Scan for the cell matching the given text and deliver its (x, y) coordinate at center. 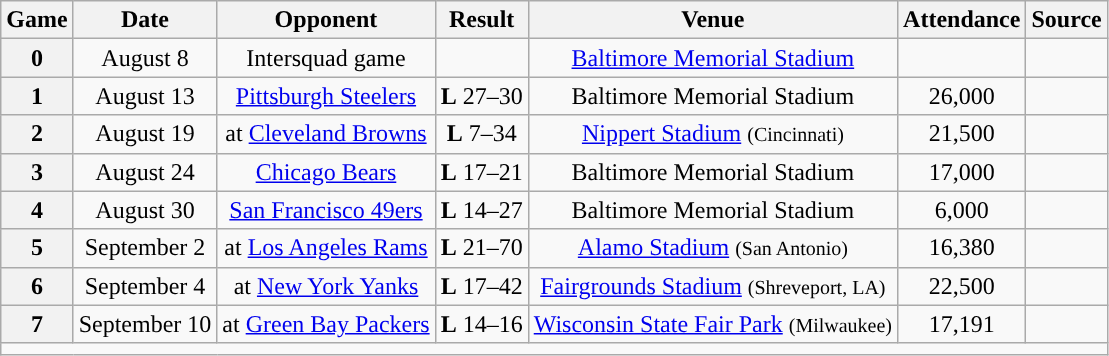
August 30 (145, 210)
L 17–42 (482, 286)
Date (145, 20)
L 14–27 (482, 210)
16,380 (962, 248)
L 27–30 (482, 96)
Nippert Stadium (Cincinnati) (712, 134)
at New York Yanks (326, 286)
Fairgrounds Stadium (Shreveport, LA) (712, 286)
2 (37, 134)
5 (37, 248)
at Los Angeles Rams (326, 248)
September 2 (145, 248)
September 10 (145, 324)
7 (37, 324)
21,500 (962, 134)
1 (37, 96)
L 7–34 (482, 134)
6 (37, 286)
3 (37, 172)
August 19 (145, 134)
August 13 (145, 96)
6,000 (962, 210)
at Cleveland Browns (326, 134)
August 8 (145, 58)
L 17–21 (482, 172)
L 21–70 (482, 248)
0 (37, 58)
Chicago Bears (326, 172)
22,500 (962, 286)
L 14–16 (482, 324)
Alamo Stadium (San Antonio) (712, 248)
August 24 (145, 172)
Venue (712, 20)
Result (482, 20)
Pittsburgh Steelers (326, 96)
Attendance (962, 20)
Opponent (326, 20)
at Green Bay Packers (326, 324)
26,000 (962, 96)
Intersquad game (326, 58)
Wisconsin State Fair Park (Milwaukee) (712, 324)
4 (37, 210)
Game (37, 20)
17,000 (962, 172)
September 4 (145, 286)
17,191 (962, 324)
San Francisco 49ers (326, 210)
Source (1066, 20)
